Return (x, y) of the center of cell containing provided text 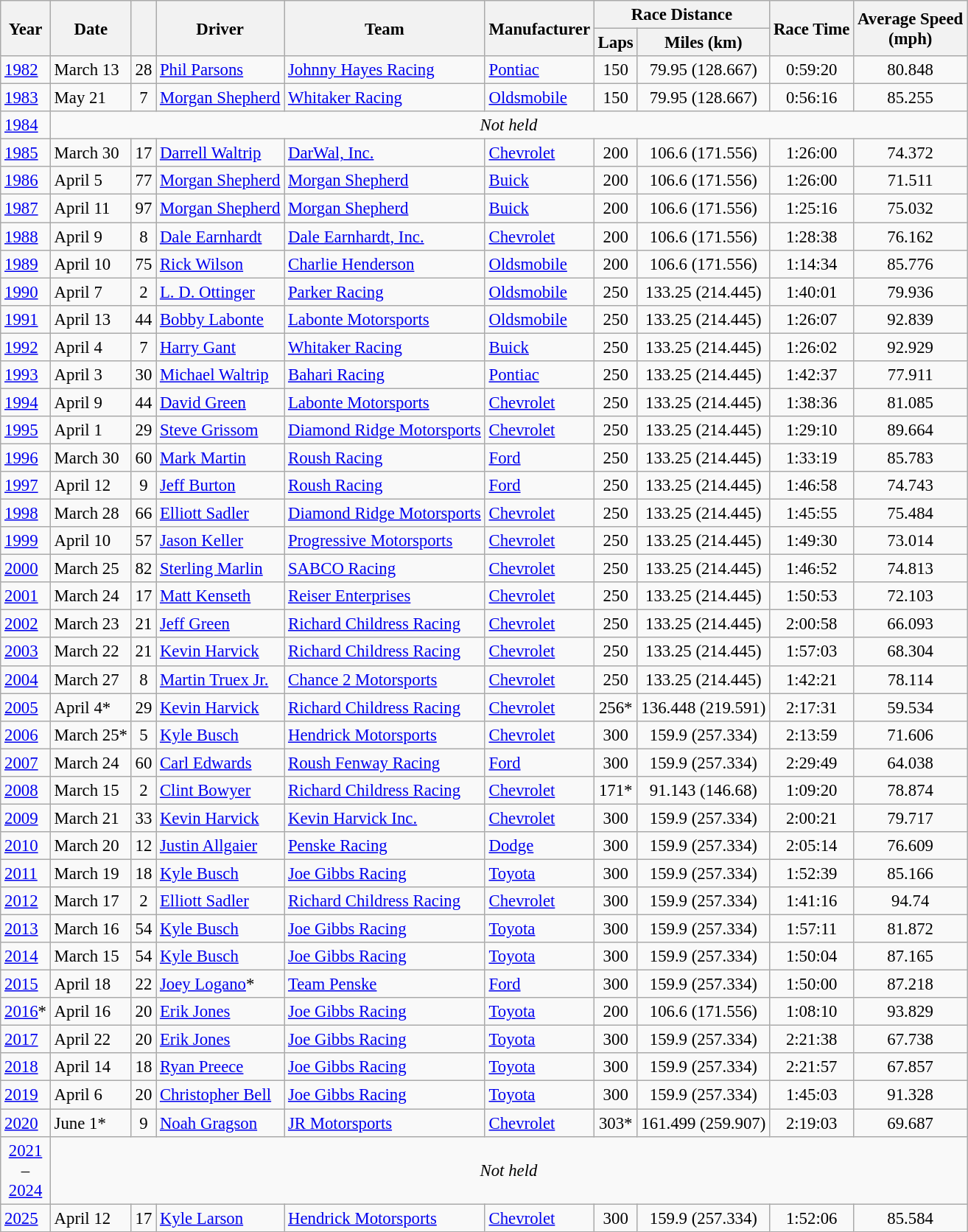
March 25* (91, 735)
85.776 (911, 264)
91.143 (146.68) (704, 791)
March 27 (91, 679)
April 4* (91, 707)
69.687 (911, 1123)
76.609 (911, 846)
2007 (26, 763)
1:57:11 (812, 929)
Penske Racing (385, 846)
85.584 (911, 1218)
2:05:14 (812, 846)
1996 (26, 458)
Progressive Motorsports (385, 541)
Dale Earnhardt, Inc. (385, 237)
161.499 (259.907) (704, 1123)
Miles (km) (704, 43)
1:50:53 (812, 596)
1:41:16 (812, 901)
Justin Allgaier (220, 846)
April 1 (91, 430)
92.839 (911, 319)
Sterling Marlin (220, 569)
92.929 (911, 347)
2017 (26, 1040)
March 19 (91, 873)
Team Penske (385, 984)
1998 (26, 514)
April 14 (91, 1068)
March 21 (91, 818)
April 16 (91, 1012)
1992 (26, 347)
1:26:07 (812, 319)
Date (91, 28)
1990 (26, 292)
1:29:10 (812, 430)
Carl Edwards (220, 763)
74.372 (911, 153)
1:46:58 (812, 486)
87.218 (911, 984)
Dale Earnhardt (220, 237)
2012 (26, 901)
94.74 (911, 901)
Reiser Enterprises (385, 596)
Race Time (812, 28)
85.166 (911, 873)
March 22 (91, 652)
1987 (26, 209)
1:38:36 (812, 402)
June 1* (91, 1123)
DarWal, Inc. (385, 153)
303* (616, 1123)
75.484 (911, 514)
78.114 (911, 679)
57 (143, 541)
1:14:34 (812, 264)
2:00:21 (812, 818)
2021–2024 (26, 1170)
1:50:00 (812, 984)
67.738 (911, 1040)
28 (143, 70)
2018 (26, 1068)
2003 (26, 652)
2000 (26, 569)
256* (616, 707)
2013 (26, 929)
March 17 (91, 901)
2:19:03 (812, 1123)
Christopher Bell (220, 1095)
0:59:20 (812, 70)
59.534 (911, 707)
2005 (26, 707)
1:57:03 (812, 652)
91.328 (911, 1095)
66.093 (911, 624)
2008 (26, 791)
75 (143, 264)
73.014 (911, 541)
171* (616, 791)
93.829 (911, 1012)
Bobby Labonte (220, 319)
22 (143, 984)
2:00:58 (812, 624)
85.783 (911, 458)
Roush Fenway Racing (385, 763)
1999 (26, 541)
1:08:10 (812, 1012)
1:49:30 (812, 541)
SABCO Racing (385, 569)
1:52:39 (812, 873)
Jeff Green (220, 624)
1:45:55 (812, 514)
67.857 (911, 1068)
1989 (26, 264)
66 (143, 514)
Martin Truex Jr. (220, 679)
March 20 (91, 846)
81.872 (911, 929)
79.717 (911, 818)
97 (143, 209)
1:50:04 (812, 956)
2025 (26, 1218)
1:45:03 (812, 1095)
2:17:31 (812, 707)
1995 (26, 430)
2:13:59 (812, 735)
1:28:38 (812, 237)
Driver (220, 28)
Average Speed(mph) (911, 28)
77 (143, 181)
2011 (26, 873)
1983 (26, 98)
Matt Kenseth (220, 596)
1994 (26, 402)
March 23 (91, 624)
Mark Martin (220, 458)
David Green (220, 402)
76.162 (911, 237)
Noah Gragson (220, 1123)
1:42:21 (812, 679)
Johnny Hayes Racing (385, 70)
2002 (26, 624)
1984 (26, 125)
Joey Logano* (220, 984)
Darrell Waltrip (220, 153)
Kevin Harvick Inc. (385, 818)
April 11 (91, 209)
Chance 2 Motorsports (385, 679)
2006 (26, 735)
Phil Parsons (220, 70)
JR Motorsports (385, 1123)
1:26:02 (812, 347)
5 (143, 735)
75.032 (911, 209)
82 (143, 569)
April 13 (91, 319)
Manufacturer (539, 28)
33 (143, 818)
2016* (26, 1012)
April 4 (91, 347)
March 13 (91, 70)
136.448 (219.591) (704, 707)
1986 (26, 181)
68.304 (911, 652)
2001 (26, 596)
85.255 (911, 98)
Michael Waltrip (220, 375)
1993 (26, 375)
81.085 (911, 402)
64.038 (911, 763)
Bahari Racing (385, 375)
March 25 (91, 569)
2015 (26, 984)
12 (143, 846)
78.874 (911, 791)
Kyle Larson (220, 1218)
1988 (26, 237)
2019 (26, 1095)
April 7 (91, 292)
79.936 (911, 292)
Jason Keller (220, 541)
80.848 (911, 70)
Jeff Burton (220, 486)
74.743 (911, 486)
2020 (26, 1123)
2:21:57 (812, 1068)
April 5 (91, 181)
L. D. Ottinger (220, 292)
March 28 (91, 514)
72.103 (911, 596)
April 22 (91, 1040)
89.664 (911, 430)
1:25:16 (812, 209)
1982 (26, 70)
Laps (616, 43)
Parker Racing (385, 292)
71.511 (911, 181)
2009 (26, 818)
Clint Bowyer (220, 791)
Year (26, 28)
Ryan Preece (220, 1068)
Steve Grissom (220, 430)
Harry Gant (220, 347)
1:42:37 (812, 375)
1991 (26, 319)
2004 (26, 679)
71.606 (911, 735)
Team (385, 28)
2:21:38 (812, 1040)
87.165 (911, 956)
Dodge (539, 846)
2014 (26, 956)
77.911 (911, 375)
0:56:16 (812, 98)
30 (143, 375)
1997 (26, 486)
1:40:01 (812, 292)
2:29:49 (812, 763)
1:09:20 (812, 791)
Charlie Henderson (385, 264)
March 16 (91, 929)
April 3 (91, 375)
May 21 (91, 98)
1:52:06 (812, 1218)
1:46:52 (812, 569)
1985 (26, 153)
74.813 (911, 569)
Rick Wilson (220, 264)
April 6 (91, 1095)
2010 (26, 846)
April 18 (91, 984)
1:33:19 (812, 458)
Race Distance (681, 15)
